Scan for the cell matching the given text and deliver its [x, y] coordinate at center. 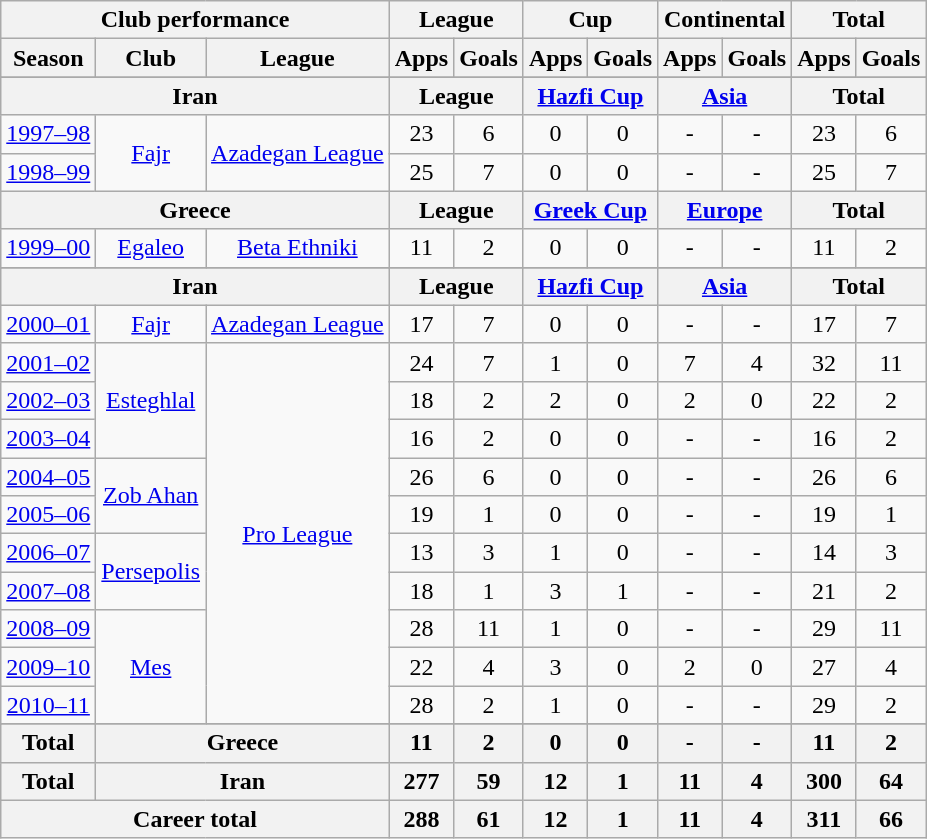
Continental [725, 20]
Greek Cup [590, 210]
2009–10 [48, 667]
21 [824, 591]
1998–99 [48, 172]
2010–11 [48, 705]
Career total [195, 819]
14 [824, 553]
2007–08 [48, 591]
Europe [725, 210]
24 [421, 362]
277 [421, 781]
2004–05 [48, 477]
2003–04 [48, 438]
Egaleo [151, 248]
2006–07 [48, 553]
300 [824, 781]
2008–09 [48, 629]
32 [824, 362]
2001–02 [48, 362]
Season [48, 58]
Esteghlal [151, 400]
311 [824, 819]
Beta Ethniki [298, 248]
64 [891, 781]
Cup [590, 20]
2000–01 [48, 324]
Mes [151, 667]
Club [151, 58]
Persepolis [151, 572]
1999–00 [48, 248]
13 [421, 553]
Pro League [298, 534]
61 [489, 819]
Club performance [195, 20]
2002–03 [48, 400]
1997–98 [48, 134]
2005–06 [48, 515]
59 [489, 781]
27 [824, 667]
Zob Ahan [151, 496]
288 [421, 819]
66 [891, 819]
